Detect which cell encompasses the target text, then output its (X, Y) center coordinate. 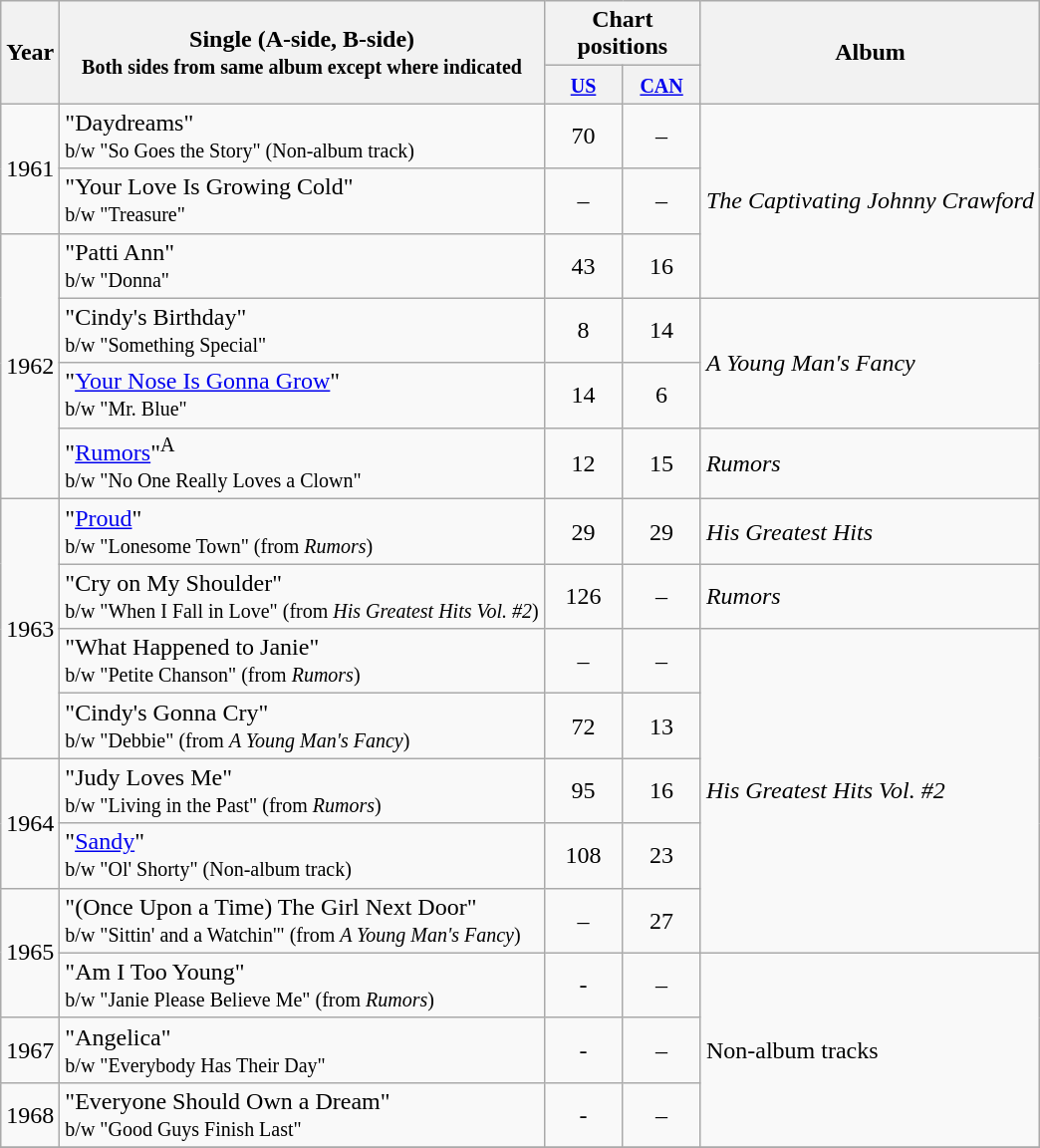
23 (661, 855)
Year (30, 52)
27 (661, 921)
"Your Nose Is Gonna Grow"b/w "Mr. Blue" (302, 395)
Single (A-side, B-side)Both sides from same album except where indicated (302, 52)
The Captivating Johnny Crawford (870, 201)
1968 (30, 1114)
13 (661, 725)
95 (584, 791)
His Greatest Hits Vol. #2 (870, 791)
"Cindy's Birthday"b/w "Something Special" (302, 331)
"(Once Upon a Time) The Girl Next Door"b/w "Sittin' and a Watchin'" (from A Young Man's Fancy) (302, 921)
A Young Man's Fancy (870, 363)
Non-album tracks (870, 1050)
"Patti Ann"b/w "Donna" (302, 265)
Chart positions (622, 34)
"Am I Too Young"b/w "Janie Please Believe Me" (from Rumors) (302, 985)
Album (870, 52)
72 (584, 725)
12 (584, 463)
1962 (30, 367)
US (584, 85)
6 (661, 395)
126 (584, 596)
"Daydreams"b/w "So Goes the Story" (Non-album track) (302, 136)
"What Happened to Janie"b/w "Petite Chanson" (from Rumors) (302, 662)
"Cindy's Gonna Cry"b/w "Debbie" (from A Young Man's Fancy) (302, 725)
108 (584, 855)
70 (584, 136)
1964 (30, 823)
"Rumors"Ab/w "No One Really Loves a Clown" (302, 463)
1961 (30, 168)
43 (584, 265)
"Cry on My Shoulder"b/w "When I Fall in Love" (from His Greatest Hits Vol. #2) (302, 596)
"Angelica"b/w "Everybody Has Their Day" (302, 1050)
8 (584, 331)
"Everyone Should Own a Dream"b/w "Good Guys Finish Last" (302, 1114)
1967 (30, 1050)
1963 (30, 629)
"Your Love Is Growing Cold"b/w "Treasure" (302, 201)
His Greatest Hits (870, 532)
"Sandy"b/w "Ol' Shorty" (Non-album track) (302, 855)
1965 (30, 953)
"Judy Loves Me"b/w "Living in the Past" (from Rumors) (302, 791)
CAN (661, 85)
15 (661, 463)
"Proud"b/w "Lonesome Town" (from Rumors) (302, 532)
